Output the [x, y] coordinate of the center of the cell containing the given text.  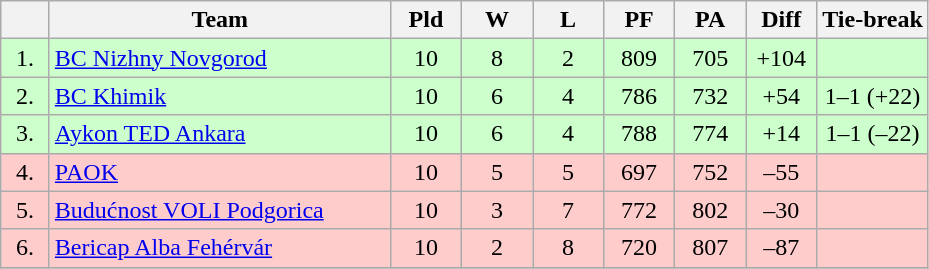
Budućnost VOLI Podgorica [220, 210]
Tie-break [873, 20]
L [568, 20]
Team [220, 20]
–87 [782, 248]
705 [710, 58]
Bericap Alba Fehérvár [220, 248]
–55 [782, 172]
4. [26, 172]
PAOK [220, 172]
7 [568, 210]
3. [26, 134]
BC Nizhny Novgorod [220, 58]
732 [710, 96]
772 [640, 210]
Diff [782, 20]
1–1 (+22) [873, 96]
Aykon TED Ankara [220, 134]
774 [710, 134]
3 [496, 210]
+14 [782, 134]
802 [710, 210]
PA [710, 20]
5. [26, 210]
720 [640, 248]
Pld [426, 20]
807 [710, 248]
–30 [782, 210]
6. [26, 248]
+54 [782, 96]
752 [710, 172]
697 [640, 172]
PF [640, 20]
788 [640, 134]
W [496, 20]
+104 [782, 58]
1. [26, 58]
1–1 (–22) [873, 134]
2. [26, 96]
786 [640, 96]
BC Khimik [220, 96]
809 [640, 58]
